Scan for the cell matching the given text and deliver its (x, y) coordinate at center. 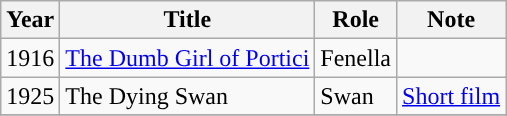
Fenella (356, 58)
1916 (30, 58)
The Dying Swan (188, 96)
1925 (30, 96)
Year (30, 20)
Role (356, 20)
The Dumb Girl of Portici (188, 58)
Title (188, 20)
Short film (452, 96)
Swan (356, 96)
Note (452, 20)
